Provide the (X, Y) coordinate of the cell's center where the given text is located.  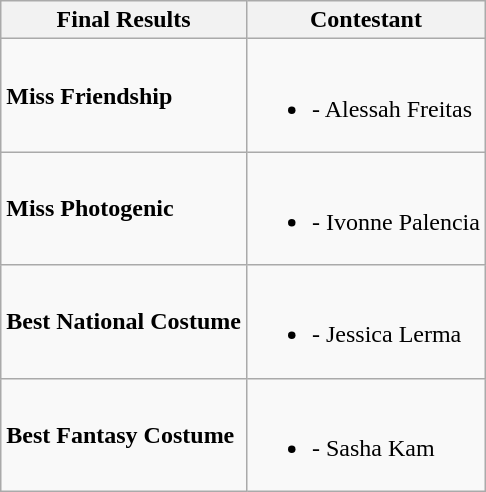
Best Fantasy Costume (124, 434)
- Alessah Freitas (366, 96)
Final Results (124, 20)
- Sasha Kam (366, 434)
Miss Friendship (124, 96)
- Jessica Lerma (366, 322)
Best National Costume (124, 322)
Miss Photogenic (124, 208)
- Ivonne Palencia (366, 208)
Contestant (366, 20)
